Extract the [x, y] coordinate from the center of the cell holding the provided text.  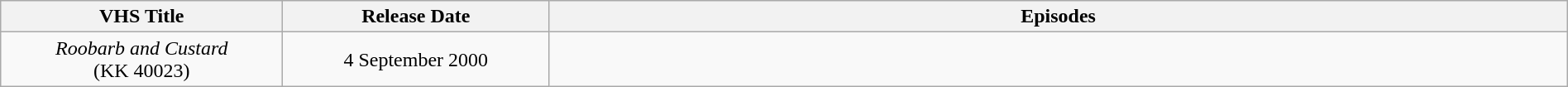
4 September 2000 [416, 60]
Release Date [416, 17]
Episodes [1059, 17]
VHS Title [142, 17]
Roobarb and Custard(KK 40023) [142, 60]
